Pinpoint the cell where the given text exists, returning its [X, Y] midpoint coordinate. 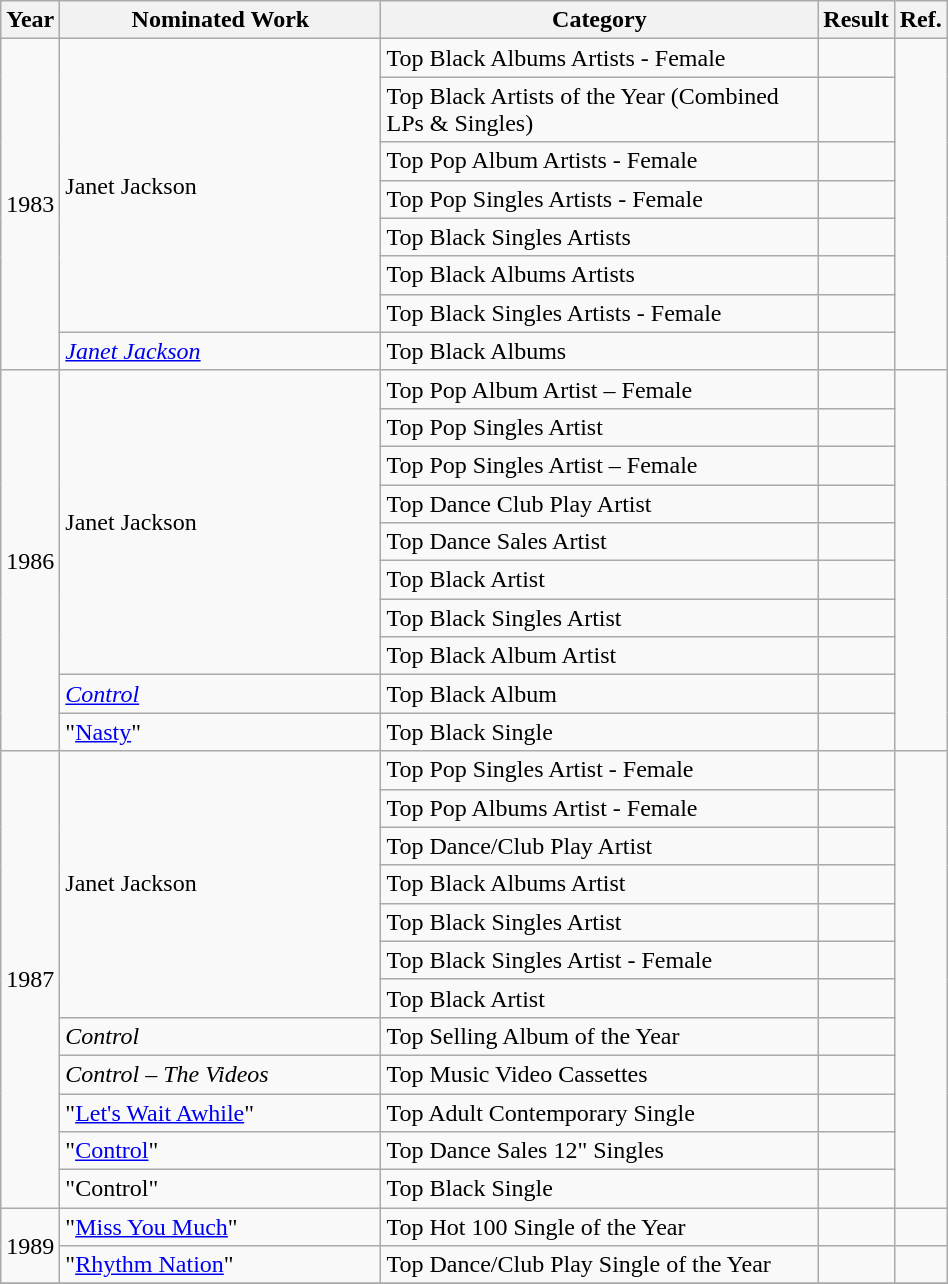
Top Music Video Cassettes [600, 1074]
1987 [30, 980]
Top Pop Album Artist – Female [600, 389]
1986 [30, 560]
Top Black Albums [600, 351]
Top Dance/Club Play Artist [600, 846]
"Rhythm Nation" [220, 1265]
Top Black Singles Artists [600, 237]
1983 [30, 205]
Ref. [920, 20]
Top Dance Sales 12" Singles [600, 1151]
Top Black Artists of the Year (Combined LPs & Singles) [600, 110]
"Let's Wait Awhile" [220, 1113]
Top Pop Albums Artist - Female [600, 808]
Top Dance Sales Artist [600, 542]
Top Selling Album of the Year [600, 1036]
Result [856, 20]
Top Dance/Club Play Single of the Year [600, 1265]
"Miss You Much" [220, 1227]
Top Black Album Artist [600, 656]
Category [600, 20]
Control – The Videos [220, 1074]
Top Pop Singles Artist [600, 427]
Top Pop Album Artists - Female [600, 161]
Top Pop Singles Artist - Female [600, 770]
1989 [30, 1246]
Top Black Albums Artists - Female [600, 58]
Top Dance Club Play Artist [600, 503]
Top Black Albums Artist [600, 884]
Top Black Singles Artist - Female [600, 960]
Top Black Albums Artists [600, 275]
Top Black Singles Artists - Female [600, 313]
Top Pop Singles Artists - Female [600, 199]
Year [30, 20]
Top Pop Singles Artist – Female [600, 465]
Nominated Work [220, 20]
Top Adult Contemporary Single [600, 1113]
Top Hot 100 Single of the Year [600, 1227]
Top Black Album [600, 694]
"Nasty" [220, 732]
